Capture the cell that displays the provided text and extract its [x, y] central coordinate. 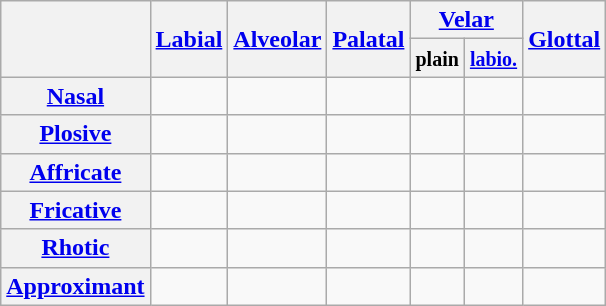
Approximant [76, 286]
Fricative [76, 210]
Rhotic [76, 248]
Glottal [564, 39]
Alveolar [278, 39]
Velar [466, 20]
plain [437, 58]
labio. [493, 58]
Affricate [76, 172]
Nasal [76, 96]
Labial [189, 39]
Palatal [368, 39]
Plosive [76, 134]
